Identify which cell holds the provided text, then report its (x, y) central coordinate. 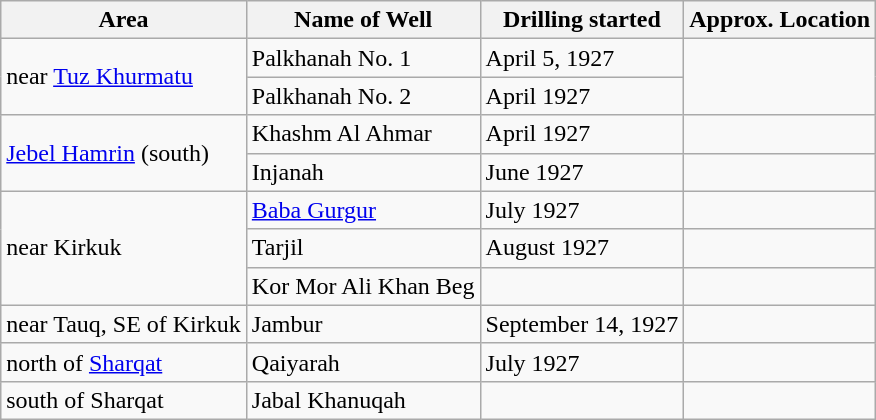
north of Sharqat (124, 362)
Palkhanah No. 2 (363, 96)
Approx. Location (780, 20)
June 1927 (582, 172)
near Tuz Khurmatu (124, 77)
Jambur (363, 324)
Khashm Al Ahmar (363, 134)
September 14, 1927 (582, 324)
Area (124, 20)
south of Sharqat (124, 400)
Tarjil (363, 248)
Jabal Khanuqah (363, 400)
April 5, 1927 (582, 58)
Baba Gurgur (363, 210)
Drilling started (582, 20)
Name of Well (363, 20)
near Tauq, SE of Kirkuk (124, 324)
August 1927 (582, 248)
Palkhanah No. 1 (363, 58)
Jebel Hamrin (south) (124, 153)
Qaiyarah (363, 362)
Kor Mor Ali Khan Beg (363, 286)
near Kirkuk (124, 248)
Injanah (363, 172)
